Return [x, y] of the center of cell containing provided text 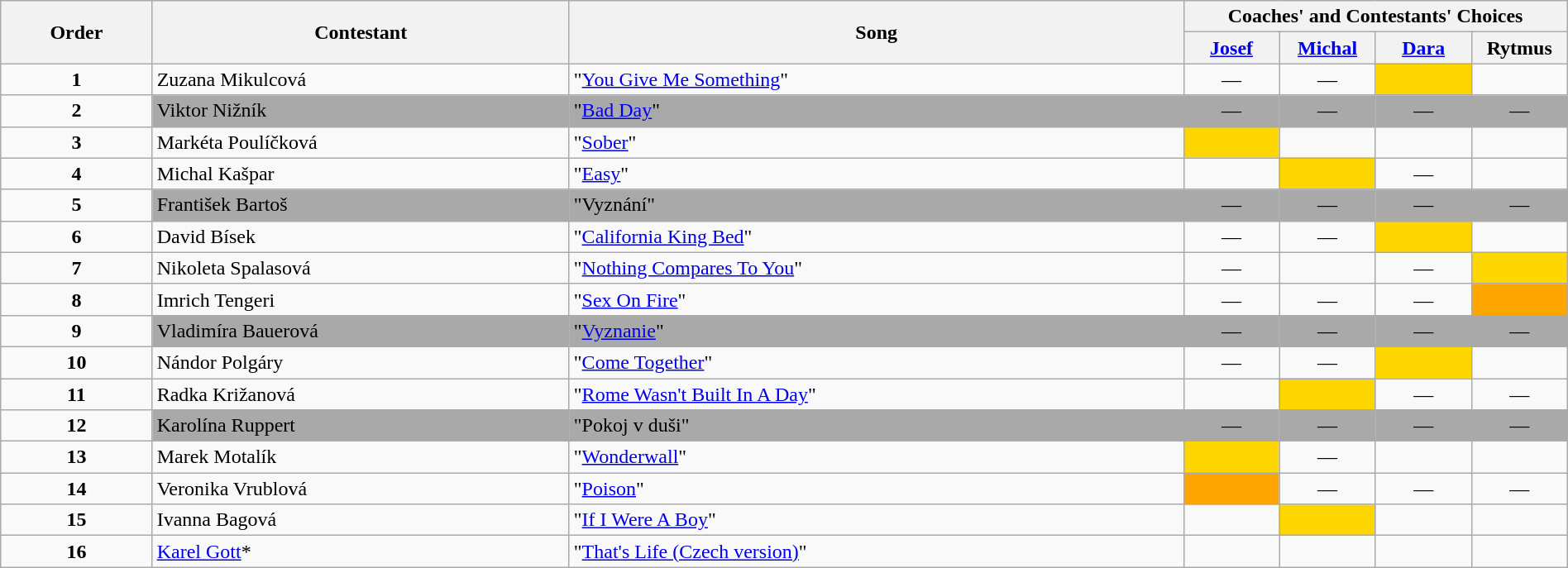
Veronika Vrublová [361, 489]
"Vyznání" [877, 205]
Coaches' and Contestants' Choices [1375, 17]
13 [76, 457]
Karolína Ruppert [361, 426]
Nándor Polgáry [361, 362]
11 [76, 394]
František Bartoš [361, 205]
"Wonderwall" [877, 457]
Ivanna Bagová [361, 520]
Order [76, 32]
"Rome Wasn't Built In A Day" [877, 394]
7 [76, 268]
"You Give Me Something" [877, 79]
"Easy" [877, 174]
Michal Kašpar [361, 174]
15 [76, 520]
10 [76, 362]
Markéta Poulíčková [361, 142]
David Bísek [361, 236]
Josef [1231, 48]
Zuzana Mikulcová [361, 79]
6 [76, 236]
2 [76, 111]
1 [76, 79]
3 [76, 142]
"Poison" [877, 489]
"Pokoj v duši" [877, 426]
Vladimíra Bauerová [361, 331]
"Vyznanie" [877, 331]
Rytmus [1519, 48]
12 [76, 426]
Michal [1327, 48]
"Bad Day" [877, 111]
4 [76, 174]
"Nothing Compares To You" [877, 268]
"California King Bed" [877, 236]
"Sober" [877, 142]
Contestant [361, 32]
8 [76, 299]
9 [76, 331]
Marek Motalík [361, 457]
"Come Together" [877, 362]
Nikoleta Spalasová [361, 268]
Dara [1423, 48]
16 [76, 551]
Viktor Nižník [361, 111]
Karel Gott* [361, 551]
"Sex On Fire" [877, 299]
5 [76, 205]
Radka Križanová [361, 394]
Song [877, 32]
"That's Life (Czech version)" [877, 551]
14 [76, 489]
Imrich Tengeri [361, 299]
"If I Were A Boy" [877, 520]
